Identify which cell holds the provided text, then report its (X, Y) central coordinate. 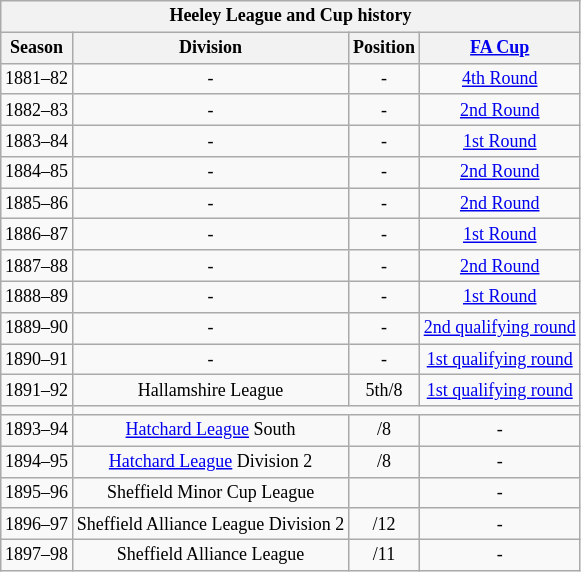
1890–91 (37, 360)
Hallamshire League (210, 390)
Hatchard League South (210, 430)
1882–83 (37, 110)
1885–86 (37, 204)
5th/8 (384, 390)
Sheffield Minor Cup League (210, 492)
2nd qualifying round (500, 328)
1893–94 (37, 430)
1884–85 (37, 172)
1891–92 (37, 390)
1889–90 (37, 328)
Season (37, 48)
1895–96 (37, 492)
1897–98 (37, 554)
1888–89 (37, 296)
1883–84 (37, 140)
1886–87 (37, 234)
Position (384, 48)
Sheffield Alliance League (210, 554)
Hatchard League Division 2 (210, 462)
1894–95 (37, 462)
/11 (384, 554)
Sheffield Alliance League Division 2 (210, 524)
1887–88 (37, 266)
FA Cup (500, 48)
/12 (384, 524)
4th Round (500, 78)
1896–97 (37, 524)
Heeley League and Cup history (290, 16)
Division (210, 48)
1881–82 (37, 78)
